Capture the cell that displays the provided text and extract its (X, Y) central coordinate. 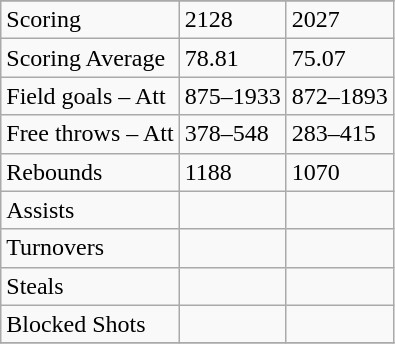
Field goals – Att (90, 96)
872–1893 (340, 96)
Scoring Average (90, 58)
78.81 (232, 58)
1188 (232, 172)
Free throws – Att (90, 134)
Steals (90, 286)
75.07 (340, 58)
Rebounds (90, 172)
283–415 (340, 134)
378–548 (232, 134)
2128 (232, 20)
Assists (90, 210)
Scoring (90, 20)
875–1933 (232, 96)
Turnovers (90, 248)
2027 (340, 20)
1070 (340, 172)
Blocked Shots (90, 324)
